Detect which cell encompasses the target text, then output its (X, Y) center coordinate. 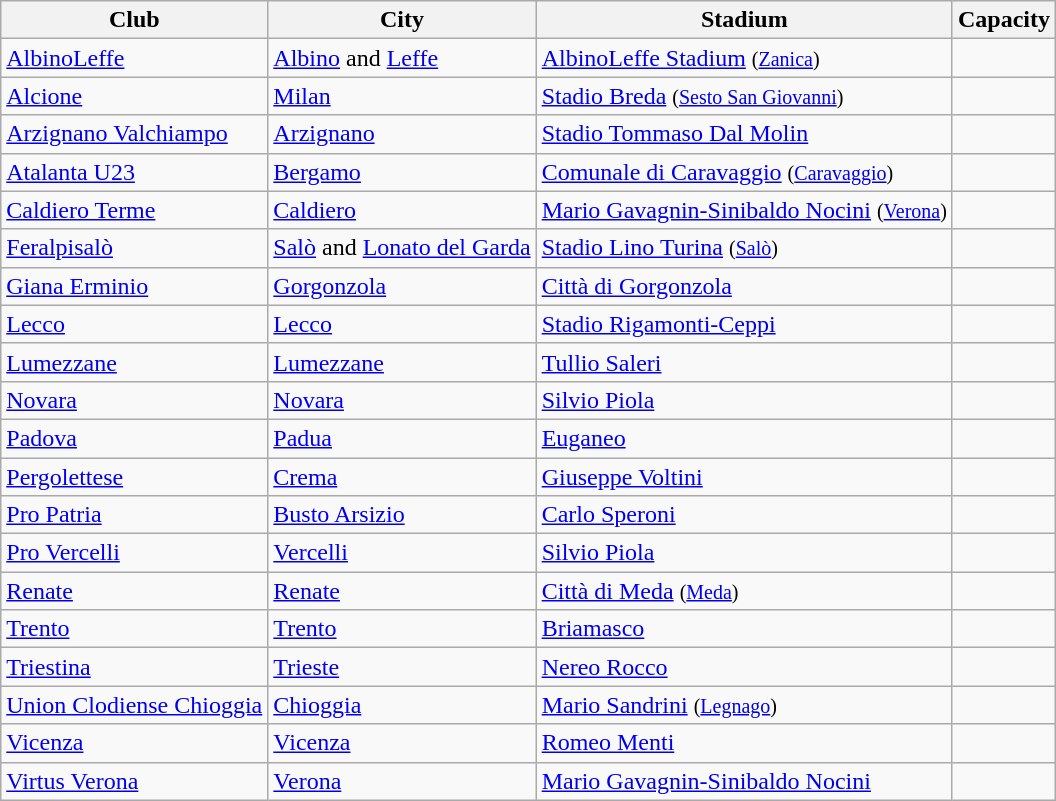
Arzignano Valchiampo (134, 134)
Mario Sandrini (Legnago) (744, 705)
Padua (402, 438)
Stadio Rigamonti-Ceppi (744, 324)
Capacity (1004, 20)
Virtus Verona (134, 781)
Club (134, 20)
Busto Arsizio (402, 515)
Mario Gavagnin-Sinibaldo Nocini (744, 781)
Giuseppe Voltini (744, 477)
Stadio Tommaso Dal Molin (744, 134)
Verona (402, 781)
Pro Patria (134, 515)
Caldiero (402, 210)
Crema (402, 477)
Trieste (402, 667)
Albino and Leffe (402, 58)
Bergamo (402, 172)
City (402, 20)
Gorgonzola (402, 286)
Città di Meda (Meda) (744, 591)
Stadio Lino Turina (Salò) (744, 248)
Euganeo (744, 438)
Comunale di Caravaggio (Caravaggio) (744, 172)
AlbinoLeffe (134, 58)
Salò and Lonato del Garda (402, 248)
Alcione (134, 96)
Briamasco (744, 629)
Nereo Rocco (744, 667)
Stadium (744, 20)
Atalanta U23 (134, 172)
Carlo Speroni (744, 515)
Città di Gorgonzola (744, 286)
AlbinoLeffe Stadium (Zanica) (744, 58)
Pergolettese (134, 477)
Giana Erminio (134, 286)
Triestina (134, 667)
Tullio Saleri (744, 362)
Padova (134, 438)
Romeo Menti (744, 743)
Chioggia (402, 705)
Stadio Breda (Sesto San Giovanni) (744, 96)
Caldiero Terme (134, 210)
Milan (402, 96)
Feralpisalò (134, 248)
Mario Gavagnin-Sinibaldo Nocini (Verona) (744, 210)
Vercelli (402, 553)
Union Clodiense Chioggia (134, 705)
Pro Vercelli (134, 553)
Arzignano (402, 134)
